Detect which cell encompasses the target text, then output its (X, Y) center coordinate. 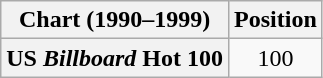
100 (276, 58)
US Billboard Hot 100 (115, 58)
Chart (1990–1999) (115, 20)
Position (276, 20)
